Scan for the cell matching the given text and deliver its (X, Y) coordinate at center. 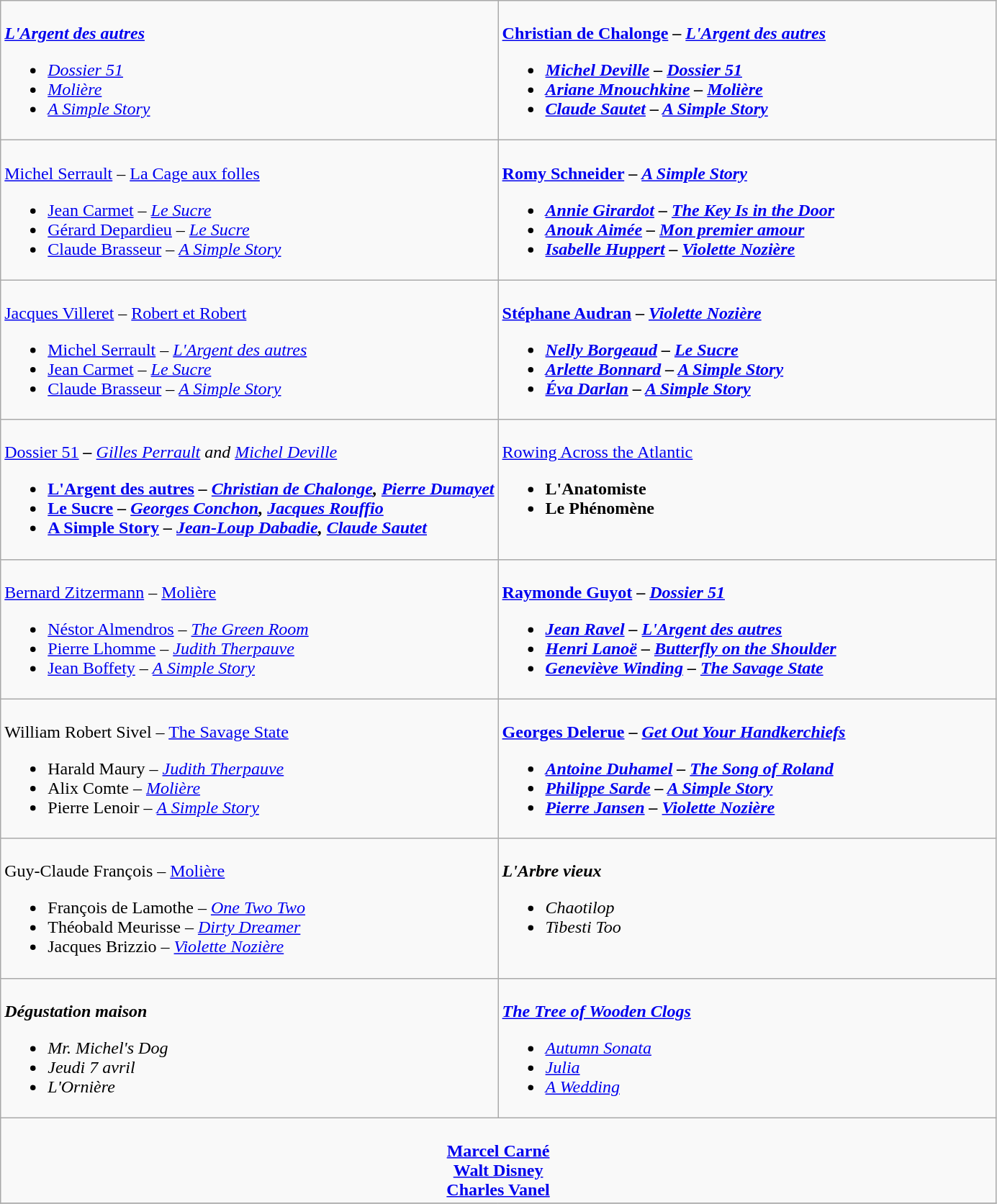
Romy Schneider – A Simple StoryAnnie Girardot – The Key Is in the DoorAnouk Aimée – Mon premier amourIsabelle Huppert – Violette Nozière (747, 210)
Bernard Zitzermann – MolièreNéstor Almendros – The Green RoomPierre Lhomme – Judith TherpauveJean Boffety – A Simple Story (249, 629)
Raymonde Guyot – Dossier 51Jean Ravel – L'Argent des autresHenri Lanoë – Butterfly on the ShoulderGeneviève Winding – The Savage State (747, 629)
L'Arbre vieuxChaotilopTibesti Too (747, 908)
Stéphane Audran – Violette NozièreNelly Borgeaud – Le SucreArlette Bonnard – A Simple StoryÉva Darlan – A Simple Story (747, 350)
L'Argent des autresDossier 51MolièreA Simple Story (249, 71)
Jacques Villeret – Robert et RobertMichel Serrault – L'Argent des autresJean Carmet – Le SucreClaude Brasseur – A Simple Story (249, 350)
William Robert Sivel – The Savage StateHarald Maury – Judith TherpauveAlix Comte – MolièrePierre Lenoir – A Simple Story (249, 769)
Christian de Chalonge – L'Argent des autresMichel Deville – Dossier 51Ariane Mnouchkine – MolièreClaude Sautet – A Simple Story (747, 71)
Georges Delerue – Get Out Your HandkerchiefsAntoine Duhamel – The Song of RolandPhilippe Sarde – A Simple StoryPierre Jansen – Violette Nozière (747, 769)
Dégustation maisonMr. Michel's DogJeudi 7 avrilL'Ornière (249, 1048)
Rowing Across the AtlanticL'AnatomisteLe Phénomène (747, 489)
Michel Serrault – La Cage aux follesJean Carmet – Le SucreGérard Depardieu – Le SucreClaude Brasseur – A Simple Story (249, 210)
The Tree of Wooden ClogsAutumn SonataJuliaA Wedding (747, 1048)
Marcel Carné Walt Disney Charles Vanel (498, 1160)
Guy-Claude François – MolièreFrançois de Lamothe – One Two TwoThéobald Meurisse – Dirty DreamerJacques Brizzio – Violette Nozière (249, 908)
